Determine the [X, Y] coordinate at the center of the cell enclosing the given text.  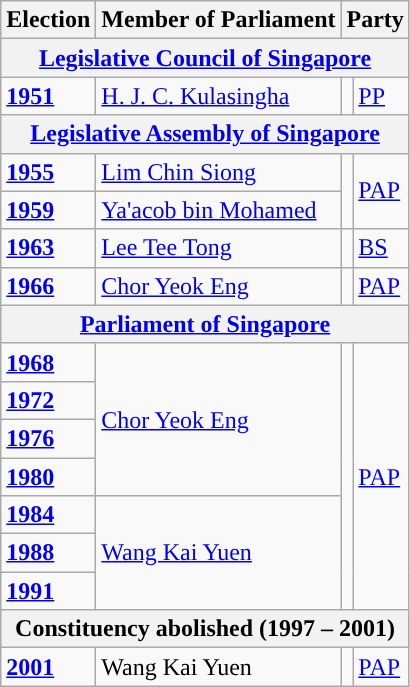
1976 [48, 438]
1991 [48, 591]
Election [48, 20]
1959 [48, 210]
Ya'acob bin Mohamed [218, 210]
1955 [48, 172]
2001 [48, 667]
Lim Chin Siong [218, 172]
Constituency abolished (1997 – 2001) [206, 629]
1968 [48, 362]
Party [375, 20]
Legislative Council of Singapore [206, 58]
1984 [48, 515]
Legislative Assembly of Singapore [206, 134]
1951 [48, 96]
Member of Parliament [218, 20]
H. J. C. Kulasingha [218, 96]
1963 [48, 248]
BS [382, 248]
1966 [48, 286]
Parliament of Singapore [206, 324]
PP [382, 96]
1988 [48, 553]
Lee Tee Tong [218, 248]
1972 [48, 400]
1980 [48, 477]
